Detect which cell encompasses the target text, then output its [x, y] center coordinate. 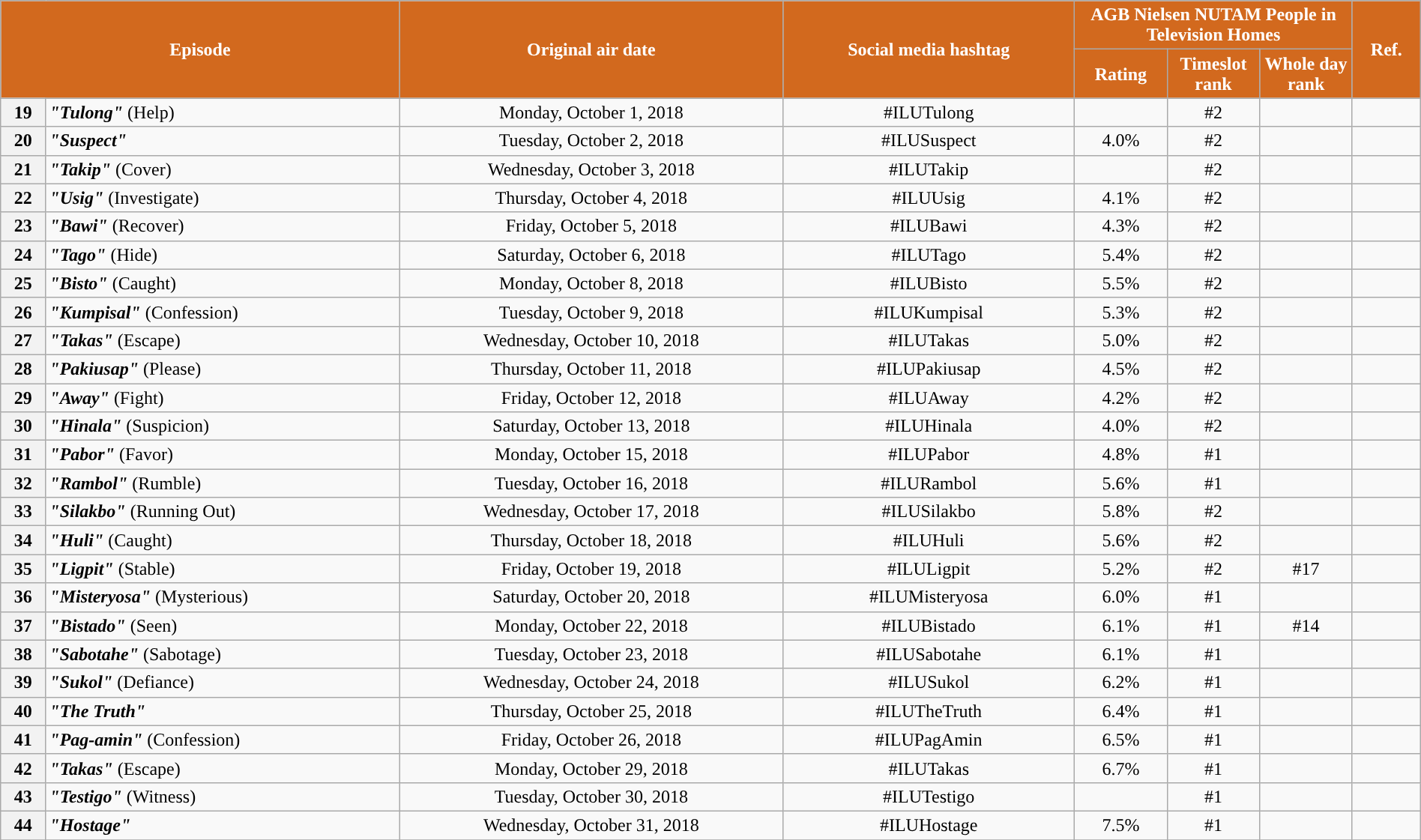
"Hinala" (Suspicion) [223, 426]
Thursday, October 18, 2018 [591, 540]
#17 [1306, 569]
Monday, October 1, 2018 [591, 112]
#ILUPagAmin [929, 740]
41 [23, 740]
Monday, October 8, 2018 [591, 283]
Friday, October 5, 2018 [591, 226]
40 [23, 711]
#ILUTheTruth [929, 711]
Monday, October 15, 2018 [591, 455]
Thursday, October 11, 2018 [591, 369]
"Pag-amin" (Confession) [223, 740]
Timeslotrank [1213, 73]
43 [23, 797]
#ILUMisteryosa [929, 597]
5.2% [1121, 569]
38 [23, 654]
"Bistado" (Seen) [223, 626]
32 [23, 483]
Wednesday, October 31, 2018 [591, 825]
#ILUHuli [929, 540]
44 [23, 825]
"Usig" (Investigate) [223, 198]
37 [23, 626]
Tuesday, October 9, 2018 [591, 312]
Friday, October 19, 2018 [591, 569]
"Pakiusap" (Please) [223, 369]
Saturday, October 6, 2018 [591, 255]
#ILUSukol [929, 683]
#ILUKumpisal [929, 312]
"Away" (Fight) [223, 398]
7.5% [1121, 825]
"Tago" (Hide) [223, 255]
Tuesday, October 2, 2018 [591, 141]
23 [23, 226]
Tuesday, October 23, 2018 [591, 654]
4.1% [1121, 198]
Thursday, October 4, 2018 [591, 198]
#ILUSilakbo [929, 512]
"Takip" (Cover) [223, 169]
5.0% [1121, 340]
Monday, October 22, 2018 [591, 626]
42 [23, 768]
#ILUBawi [929, 226]
27 [23, 340]
#ILURambol [929, 483]
"Bisto" (Caught) [223, 283]
#ILUBistado [929, 626]
#ILUPabor [929, 455]
5.4% [1121, 255]
"Tulong" (Help) [223, 112]
Ref. [1387, 49]
"Rambol" (Rumble) [223, 483]
#ILUPakiusap [929, 369]
#ILUBisto [929, 283]
#ILUTulong [929, 112]
22 [23, 198]
"Sukol" (Defiance) [223, 683]
"Huli" (Caught) [223, 540]
5.3% [1121, 312]
21 [23, 169]
Friday, October 12, 2018 [591, 398]
#14 [1306, 626]
29 [23, 398]
35 [23, 569]
"Hostage" [223, 825]
"Ligpit" (Stable) [223, 569]
"Testigo" (Witness) [223, 797]
6.4% [1121, 711]
19 [23, 112]
6.7% [1121, 768]
Episode [200, 49]
"Pabor" (Favor) [223, 455]
Thursday, October 25, 2018 [591, 711]
"Misteryosa" (Mysterious) [223, 597]
4.2% [1121, 398]
Wednesday, October 3, 2018 [591, 169]
20 [23, 141]
"Bawi" (Recover) [223, 226]
4.8% [1121, 455]
39 [23, 683]
#ILUHinala [929, 426]
"Kumpisal" (Confession) [223, 312]
30 [23, 426]
Monday, October 29, 2018 [591, 768]
Wednesday, October 24, 2018 [591, 683]
#ILUTakip [929, 169]
Whole dayrank [1306, 73]
#ILULigpit [929, 569]
6.0% [1121, 597]
#ILUSabotahe [929, 654]
#ILUTestigo [929, 797]
24 [23, 255]
4.5% [1121, 369]
6.2% [1121, 683]
"Sabotahe" (Sabotage) [223, 654]
"Suspect" [223, 141]
#ILUTago [929, 255]
Tuesday, October 16, 2018 [591, 483]
Social media hashtag [929, 49]
25 [23, 283]
Saturday, October 20, 2018 [591, 597]
AGB Nielsen NUTAM People in Television Homes [1214, 25]
Tuesday, October 30, 2018 [591, 797]
"Silakbo" (Running Out) [223, 512]
6.5% [1121, 740]
28 [23, 369]
#ILUSuspect [929, 141]
Wednesday, October 10, 2018 [591, 340]
26 [23, 312]
#ILUHostage [929, 825]
5.8% [1121, 512]
33 [23, 512]
Wednesday, October 17, 2018 [591, 512]
Saturday, October 13, 2018 [591, 426]
Original air date [591, 49]
#ILUUsig [929, 198]
Friday, October 26, 2018 [591, 740]
36 [23, 597]
31 [23, 455]
#ILUAway [929, 398]
5.5% [1121, 283]
"The Truth" [223, 711]
34 [23, 540]
4.3% [1121, 226]
Rating [1121, 73]
